Detect which cell encompasses the target text, then output its [X, Y] center coordinate. 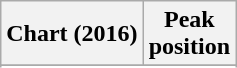
Chart (2016) [72, 34]
Peak position [189, 34]
